Find where the given text appears and provide that cell's center as (X, Y) coordinate. 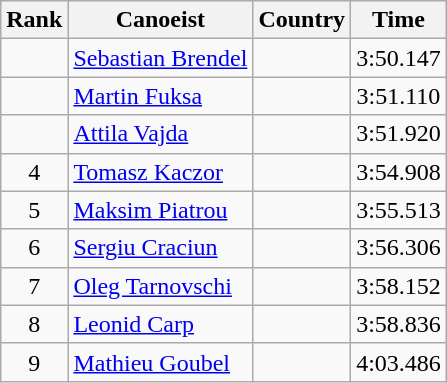
9 (34, 362)
Mathieu Goubel (160, 362)
Country (302, 20)
3:50.147 (399, 58)
3:58.836 (399, 324)
3:51.920 (399, 134)
Tomasz Kaczor (160, 172)
Canoeist (160, 20)
Oleg Tarnovschi (160, 286)
Sergiu Craciun (160, 248)
4 (34, 172)
Maksim Piatrou (160, 210)
3:54.908 (399, 172)
3:55.513 (399, 210)
Sebastian Brendel (160, 58)
Leonid Carp (160, 324)
5 (34, 210)
7 (34, 286)
4:03.486 (399, 362)
3:51.110 (399, 96)
3:58.152 (399, 286)
Time (399, 20)
Martin Fuksa (160, 96)
3:56.306 (399, 248)
Rank (34, 20)
Attila Vajda (160, 134)
6 (34, 248)
8 (34, 324)
